Provide the [x, y] coordinate of the cell's center where the given text is located.  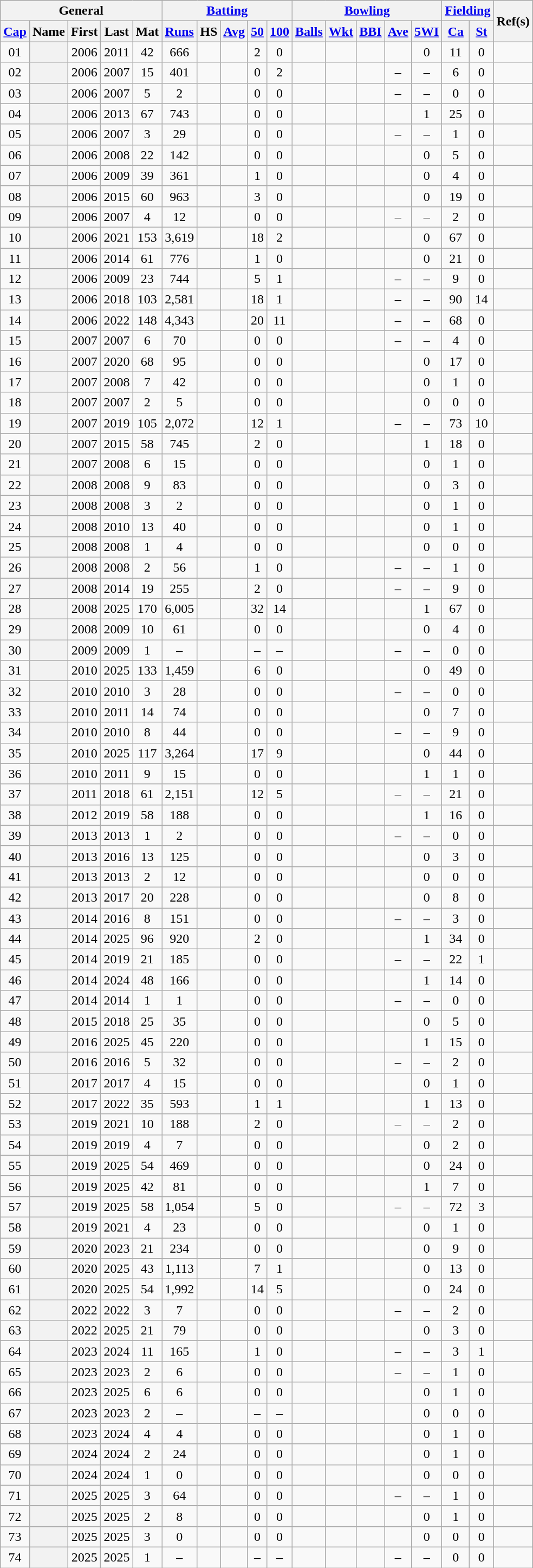
37 [15, 794]
2,581 [180, 300]
228 [180, 897]
745 [180, 444]
2012 [84, 815]
117 [147, 753]
62 [15, 1310]
105 [147, 423]
Ca [456, 31]
469 [180, 1165]
361 [180, 176]
Runs [180, 31]
743 [180, 114]
Ave [398, 31]
2,151 [180, 794]
59 [15, 1248]
234 [180, 1248]
51 [15, 1083]
Ref(s) [513, 21]
04 [15, 114]
133 [147, 671]
4,343 [180, 320]
46 [15, 980]
95 [180, 361]
HS [209, 31]
Avg [234, 31]
First [84, 31]
Wkt [341, 31]
Bowling [367, 11]
38 [15, 815]
1,459 [180, 671]
142 [180, 155]
255 [180, 588]
83 [180, 485]
103 [147, 300]
01 [15, 52]
79 [180, 1331]
06 [15, 155]
165 [180, 1351]
Cap [15, 31]
BBI [370, 31]
100 [279, 31]
08 [15, 196]
Balls [309, 31]
Last [117, 31]
55 [15, 1165]
Mat [147, 31]
47 [15, 1001]
63 [15, 1331]
Batting [227, 11]
3,619 [180, 237]
36 [15, 774]
1,113 [180, 1269]
220 [180, 1042]
71 [15, 1495]
03 [15, 93]
31 [15, 671]
153 [147, 237]
65 [15, 1372]
185 [180, 960]
3,264 [180, 753]
90 [456, 300]
27 [15, 588]
6,005 [180, 609]
57 [15, 1207]
166 [180, 980]
General [81, 11]
09 [15, 217]
30 [15, 650]
920 [180, 939]
96 [147, 939]
07 [15, 176]
148 [147, 320]
53 [15, 1124]
33 [15, 712]
Fielding [468, 11]
170 [147, 609]
963 [180, 196]
52 [15, 1104]
666 [180, 52]
81 [180, 1186]
02 [15, 73]
151 [180, 918]
125 [180, 856]
5WI [426, 31]
2,072 [180, 423]
05 [15, 134]
St [482, 31]
401 [180, 73]
26 [15, 567]
69 [15, 1454]
66 [15, 1392]
41 [15, 877]
1,992 [180, 1290]
776 [180, 258]
744 [180, 279]
593 [180, 1104]
Name [49, 31]
1,054 [180, 1207]
